Output the (x, y) coordinate of the center of the cell containing the given text.  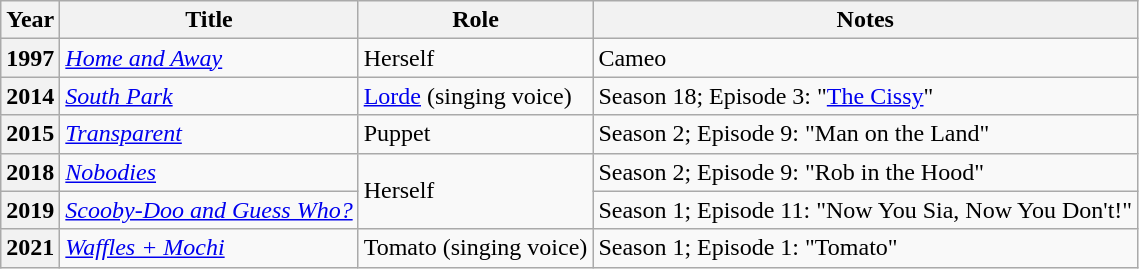
Season 2; Episode 9: "Rob in the Hood" (866, 172)
Season 1; Episode 1: "Tomato" (866, 248)
Scooby-Doo and Guess Who? (209, 210)
Lorde (singing voice) (476, 96)
South Park (209, 96)
2021 (30, 248)
Title (209, 20)
Cameo (866, 58)
Season 1; Episode 11: "Now You Sia, Now You Don't!" (866, 210)
1997 (30, 58)
Waffles + Mochi (209, 248)
2015 (30, 134)
2018 (30, 172)
2019 (30, 210)
2014 (30, 96)
Transparent (209, 134)
Notes (866, 20)
Year (30, 20)
Season 2; Episode 9: "Man on the Land" (866, 134)
Nobodies (209, 172)
Tomato (singing voice) (476, 248)
Season 18; Episode 3: "The Cissy" (866, 96)
Home and Away (209, 58)
Role (476, 20)
Puppet (476, 134)
